Locate the cell with the specified text and output its [X, Y] center coordinate. 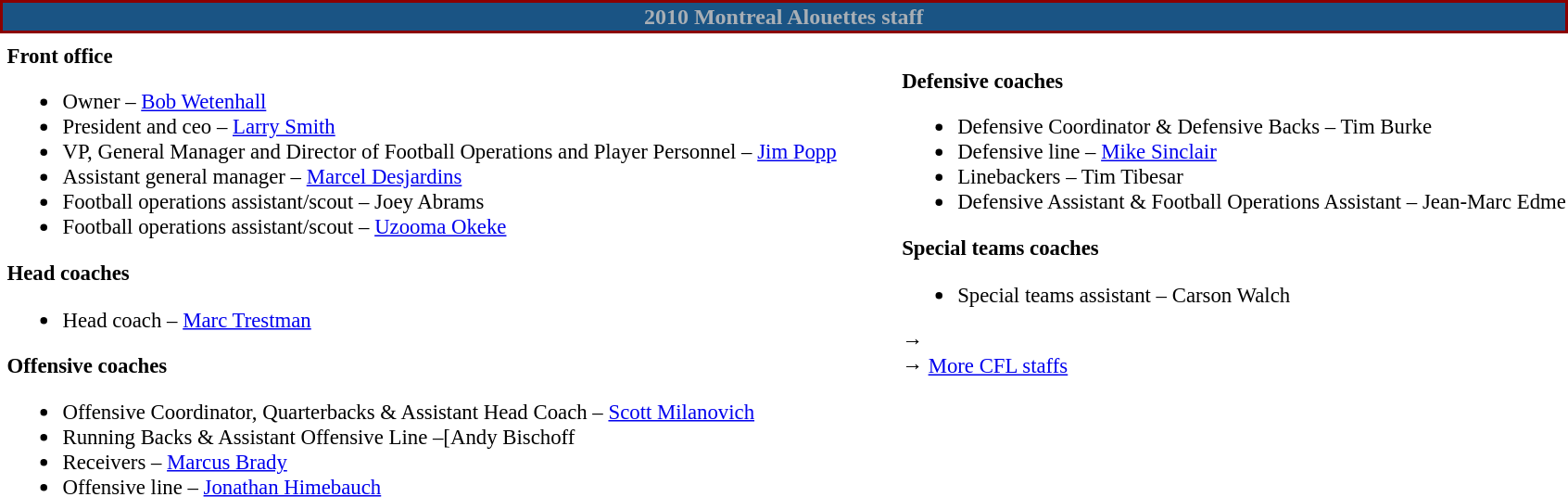
2010 Montreal Alouettes staff [784, 17]
